Locate the cell with the specified text and output its (x, y) center coordinate. 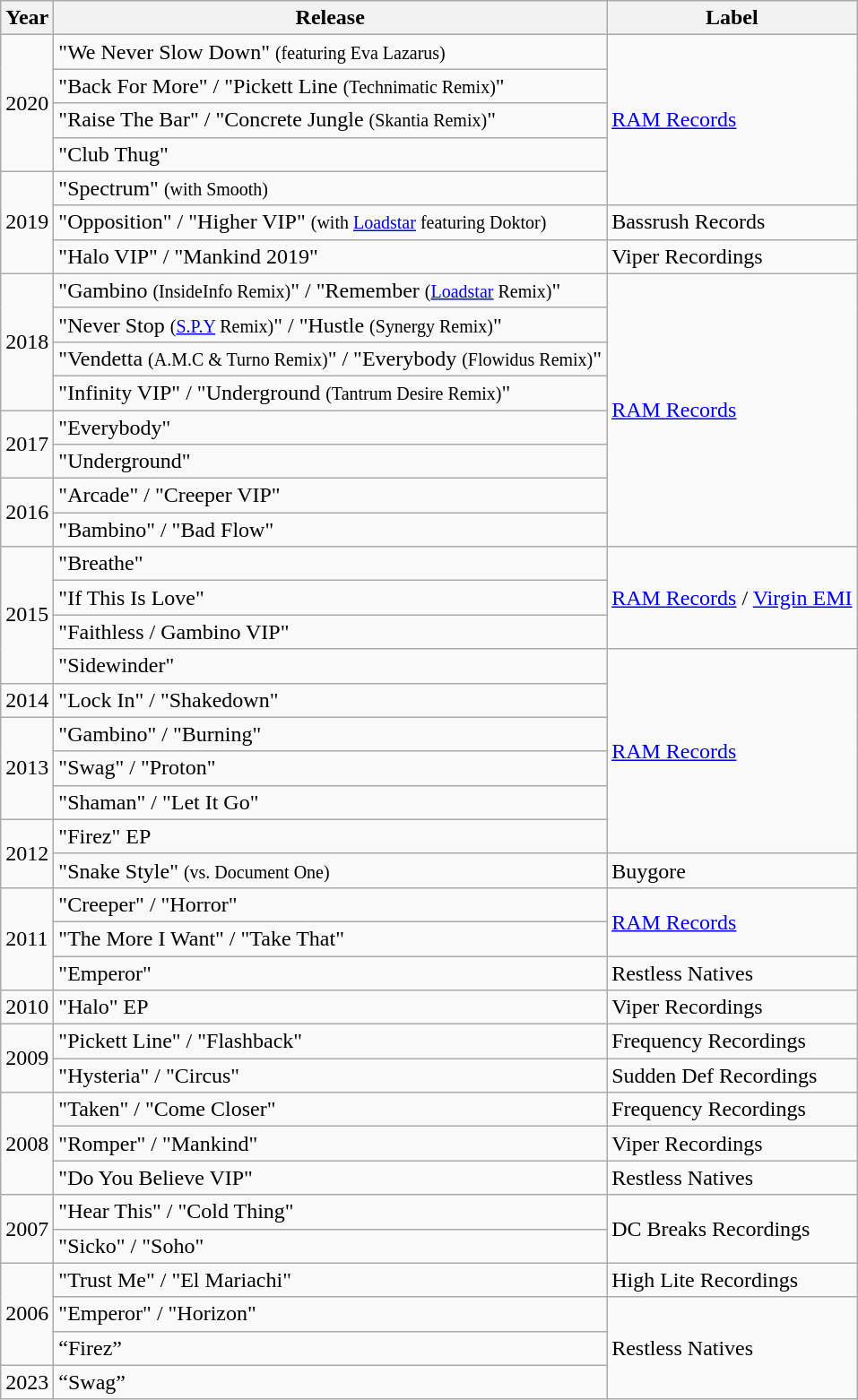
DC Breaks Recordings (732, 1229)
"Firez" EP (330, 836)
2013 (27, 768)
"Never Stop (S.P.Y Remix)" / "Hustle (Synergy Remix)" (330, 324)
“Swag” (330, 1382)
"Do You Believe VIP" (330, 1178)
"Snake Style" (vs. Document One) (330, 870)
"Sidewinder" (330, 666)
Release (330, 18)
"Trust Me" / "El Mariachi" (330, 1280)
"The More I Want" / "Take That" (330, 938)
"Back For More" / "Pickett Line (Technimatic Remix)" (330, 86)
"Infinity VIP" / "Underground (Tantrum Desire Remix)" (330, 393)
"Emperor" / "Horizon" (330, 1314)
Buygore (732, 870)
"Raise The Bar" / "Concrete Jungle (Skantia Remix)" (330, 120)
"Hear This" / "Cold Thing" (330, 1212)
2023 (27, 1382)
"Sicko" / "Soho" (330, 1246)
High Lite Recordings (732, 1280)
2009 (27, 1059)
"Spectrum" (with Smooth) (330, 188)
"Halo" EP (330, 1007)
"Bambino" / "Bad Flow" (330, 530)
2007 (27, 1229)
2008 (27, 1144)
"Arcade" / "Creeper VIP" (330, 496)
"Swag" / "Proton" (330, 768)
Sudden Def Recordings (732, 1076)
"Underground" (330, 462)
"Gambino" / "Burning" (330, 734)
2014 (27, 700)
"Lock In" / "Shakedown" (330, 700)
"Opposition" / "Higher VIP" (with Loadstar featuring Doktor) (330, 222)
2015 (27, 615)
2020 (27, 103)
“Firez” (330, 1348)
"Everybody" (330, 428)
"Hysteria" / "Circus" (330, 1076)
2012 (27, 853)
2016 (27, 513)
2006 (27, 1314)
2011 (27, 938)
"Vendetta (A.M.C & Turno Remix)" / "Everybody (Flowidus Remix)" (330, 359)
2018 (27, 341)
"If This Is Love" (330, 598)
RAM Records / Virgin EMI (732, 598)
"Romper" / "Mankind" (330, 1144)
Label (732, 18)
"Gambino (InsideInfo Remix)" / "Remember (Loadstar Remix)" (330, 290)
"Creeper" / "Horror" (330, 904)
2010 (27, 1007)
"Emperor" (330, 972)
Bassrush Records (732, 222)
"We Never Slow Down" (featuring Eva Lazarus) (330, 52)
2017 (27, 445)
Year (27, 18)
"Club Thug" (330, 154)
"Faithless / Gambino VIP" (330, 632)
2019 (27, 222)
"Breathe" (330, 564)
"Halo VIP" / "Mankind 2019" (330, 256)
"Pickett Line" / "Flashback" (330, 1041)
"Taken" / "Come Closer" (330, 1110)
"Shaman" / "Let It Go" (330, 802)
